Detect which cell encompasses the target text, then output its (X, Y) center coordinate. 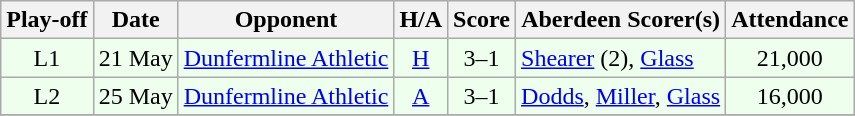
Dodds, Miller, Glass (621, 96)
Play-off (47, 20)
Aberdeen Scorer(s) (621, 20)
Date (136, 20)
L2 (47, 96)
21 May (136, 58)
Opponent (286, 20)
25 May (136, 96)
L1 (47, 58)
Shearer (2), Glass (621, 58)
H/A (421, 20)
16,000 (790, 96)
21,000 (790, 58)
Score (482, 20)
A (421, 96)
Attendance (790, 20)
H (421, 58)
